Scan for the cell matching the given text and deliver its (X, Y) coordinate at center. 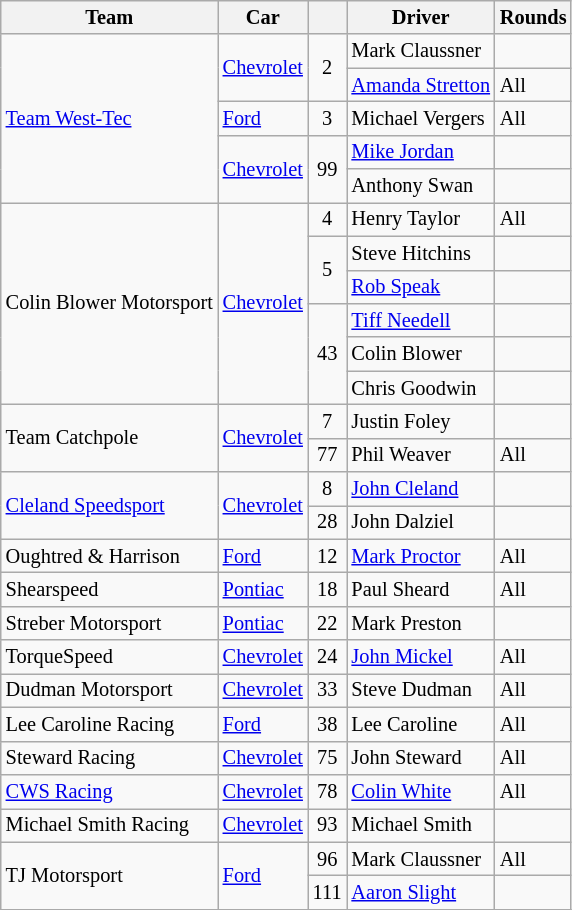
Mark Proctor (421, 556)
Rob Speak (421, 287)
111 (328, 892)
5 (328, 270)
Steve Dudman (421, 690)
Michael Smith Racing (110, 825)
Team (110, 17)
Henry Taylor (421, 219)
Dudman Motorsport (110, 690)
Mark Preston (421, 623)
28 (328, 522)
Phil Weaver (421, 455)
Aaron Slight (421, 892)
Streber Motorsport (110, 623)
Driver (421, 17)
Car (263, 17)
TJ Motorsport (110, 876)
TorqueSpeed (110, 657)
8 (328, 489)
33 (328, 690)
93 (328, 825)
Mike Jordan (421, 152)
75 (328, 758)
Steward Racing (110, 758)
18 (328, 589)
22 (328, 623)
John Steward (421, 758)
Rounds (534, 17)
Michael Vergers (421, 118)
Justin Foley (421, 421)
77 (328, 455)
Steve Hitchins (421, 253)
CWS Racing (110, 791)
Cleland Speedsport (110, 506)
38 (328, 724)
96 (328, 859)
Team West-Tec (110, 118)
Tiff Needell (421, 320)
John Mickel (421, 657)
John Dalziel (421, 522)
Amanda Stretton (421, 85)
78 (328, 791)
John Cleland (421, 489)
99 (328, 168)
2 (328, 68)
Colin White (421, 791)
7 (328, 421)
Colin Blower (421, 354)
3 (328, 118)
12 (328, 556)
4 (328, 219)
24 (328, 657)
43 (328, 354)
Team Catchpole (110, 438)
Lee Caroline (421, 724)
Paul Sheard (421, 589)
Michael Smith (421, 825)
Colin Blower Motorsport (110, 303)
Chris Goodwin (421, 388)
Shearspeed (110, 589)
Lee Caroline Racing (110, 724)
Oughtred & Harrison (110, 556)
Anthony Swan (421, 186)
